Detect which cell encompasses the target text, then output its [X, Y] center coordinate. 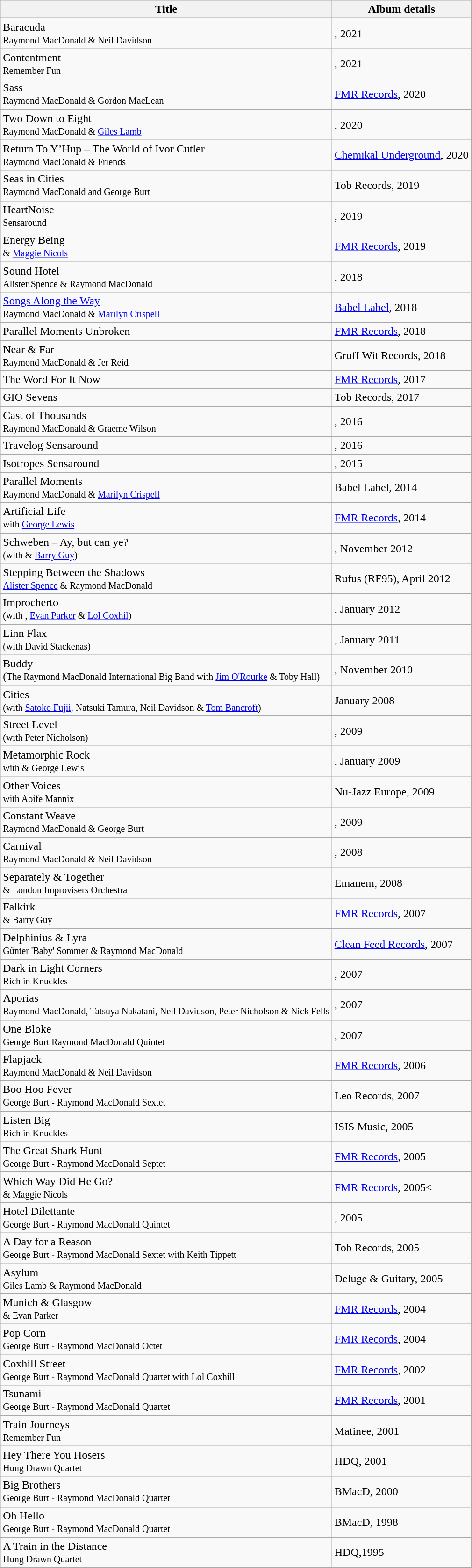
ContentmentRemember Fun [166, 64]
A Day for a ReasonGeorge Burt - Raymond MacDonald Sextet with Keith Tippett [166, 1248]
Babel Label, 2018 [401, 307]
FlapjackRaymond MacDonald & Neil Davidson [166, 1065]
Other Voiceswith Aoife Mannix [166, 791]
Babel Label, 2014 [401, 487]
Improcherto(with , Evan Parker & Lol Coxhil) [166, 609]
FMR Records, 2001 [401, 1400]
Artificial Life with George Lewis [166, 518]
FMR Records, 2002 [401, 1370]
CarnivalRaymond MacDonald & Neil Davidson [166, 853]
January 2008 [401, 701]
FMR Records, 2007 [401, 914]
, 2015 [401, 463]
, November 2012 [401, 548]
, November 2010 [401, 670]
Delphinius & LyraGünter 'Baby' Sommer & Raymond MacDonald [166, 944]
HDQ,1995 [401, 1553]
Near & FarRaymond MacDonald & Jer Reid [166, 355]
Stepping Between the ShadowsAlister Spence & Raymond MacDonald [166, 579]
FMR Records, 2005< [401, 1187]
Which Way Did He Go? & Maggie Nicols [166, 1187]
FMR Records, 2014 [401, 518]
FMR Records, 2018 [401, 331]
Metamorphic Rockwith & George Lewis [166, 761]
Two Down to EightRaymond MacDonald & Giles Lamb [166, 124]
Cities(with Satoko Fujii, Natsuki Tamura, Neil Davidson & Tom Bancroft) [166, 701]
AporiasRaymond MacDonald, Tatsuya Nakatani, Neil Davidson, Peter Nicholson & Nick Fells [166, 1004]
Seas in CitiesRaymond MacDonald and George Burt [166, 185]
Parallel Moments Unbroken [166, 331]
Parallel MomentsRaymond MacDonald & Marilyn Crispell [166, 487]
Schweben – Ay, but can ye?(with & Barry Guy) [166, 548]
Isotropes Sensaround [166, 463]
Pop CornGeorge Burt - Raymond MacDonald Octet [166, 1339]
BMacD, 2000 [401, 1492]
Falkirk & Barry Guy [166, 914]
Leo Records, 2007 [401, 1096]
Deluge & Guitary, 2005 [401, 1279]
Gruff Wit Records, 2018 [401, 355]
AsylumGiles Lamb & Raymond MacDonald [166, 1279]
One BlokeGeorge Burt Raymond MacDonald Quintet [166, 1035]
, January 2011 [401, 640]
Tob Records, 2017 [401, 397]
Big BrothersGeorge Burt - Raymond MacDonald Quartet [166, 1492]
Matinee, 2001 [401, 1431]
, 2005 [401, 1218]
Cast of ThousandsRaymond MacDonald & Graeme Wilson [166, 422]
Coxhill StreetGeorge Burt - Raymond MacDonald Quartet with Lol Coxhill [166, 1370]
Hey There You HosersHung Drawn Quartet [166, 1461]
SassRaymond MacDonald & Gordon MacLean [166, 94]
FMR Records, 2017 [401, 380]
Chemikal Underground, 2020 [401, 155]
Linn Flax(with David Stackenas) [166, 640]
BaracudaRaymond MacDonald & Neil Davidson [166, 34]
ISIS Music, 2005 [401, 1126]
Rufus (RF95), April 2012 [401, 579]
Tob Records, 2019 [401, 185]
Tob Records, 2005 [401, 1248]
Buddy(The Raymond MacDonald International Big Band with Jim O'Rourke & Toby Hall) [166, 670]
FMR Records, 2006 [401, 1065]
FMR Records, 2005 [401, 1157]
Oh HelloGeorge Burt - Raymond MacDonald Quartet [166, 1522]
Songs Along the WayRaymond MacDonald & Marilyn Crispell [166, 307]
, 2018 [401, 277]
Boo Hoo FeverGeorge Burt - Raymond MacDonald Sextet [166, 1096]
, 2008 [401, 853]
HDQ, 2001 [401, 1461]
, January 2009 [401, 761]
, 2019 [401, 216]
Energy Being & Maggie Nicols [166, 246]
Munich & Glasgow & Evan Parker [166, 1309]
FMR Records, 2020 [401, 94]
HeartNoiseSensaround [166, 216]
Separately & Together & London Improvisers Orchestra [166, 883]
Travelog Sensaround [166, 446]
The Great Shark HuntGeorge Burt - Raymond MacDonald Septet [166, 1157]
, 2020 [401, 124]
Nu-Jazz Europe, 2009 [401, 791]
Title [166, 9]
FMR Records, 2019 [401, 246]
GIO Sevens [166, 397]
TsunamiGeorge Burt - Raymond MacDonald Quartet [166, 1400]
Street Level(with Peter Nicholson) [166, 730]
Hotel DilettanteGeorge Burt - Raymond MacDonald Quintet [166, 1218]
A Train in the DistanceHung Drawn Quartet [166, 1553]
Listen BigRich in Knuckles [166, 1126]
Sound HotelAlister Spence & Raymond MacDonald [166, 277]
BMacD, 1998 [401, 1522]
Clean Feed Records, 2007 [401, 944]
Constant WeaveRaymond MacDonald & George Burt [166, 822]
Emanem, 2008 [401, 883]
Return To Y’Hup – The World of Ivor Cutler Raymond MacDonald & Friends [166, 155]
Album details [401, 9]
Dark in Light CornersRich in Knuckles [166, 975]
Train JourneysRemember Fun [166, 1431]
, January 2012 [401, 609]
The Word For It Now [166, 380]
